Return the (x, y) coordinate for the center point of the cell that contains the specified text.  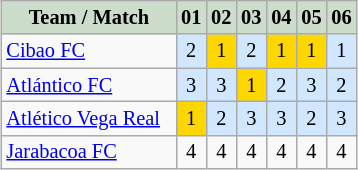
Atlético Vega Real (90, 118)
04 (281, 17)
05 (311, 17)
Team / Match (90, 17)
01 (191, 17)
Atlántico FC (90, 85)
02 (221, 17)
Jarabacoa FC (90, 152)
Cibao FC (90, 51)
03 (251, 17)
06 (341, 17)
